Output the [X, Y] coordinate of the center of the cell containing the given text.  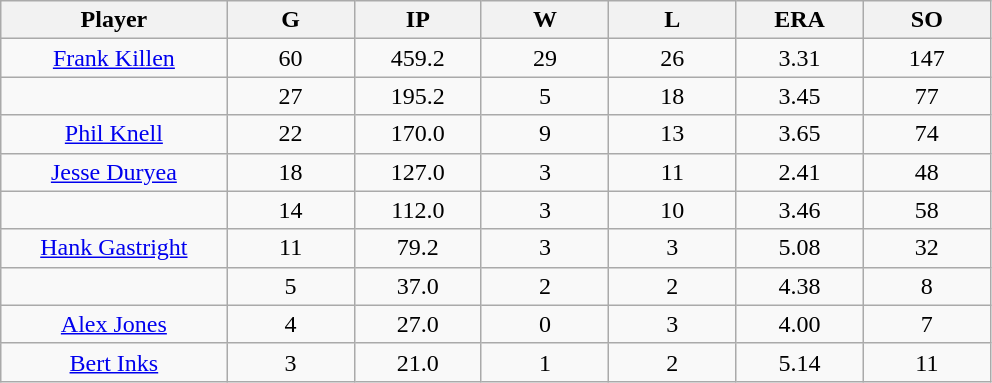
21.0 [418, 362]
Phil Knell [114, 134]
Player [114, 20]
147 [926, 58]
G [290, 20]
74 [926, 134]
ERA [800, 20]
4.00 [800, 324]
22 [290, 134]
127.0 [418, 172]
2.41 [800, 172]
L [672, 20]
Alex Jones [114, 324]
32 [926, 248]
3.65 [800, 134]
58 [926, 210]
170.0 [418, 134]
4 [290, 324]
3.45 [800, 96]
5.08 [800, 248]
W [544, 20]
8 [926, 286]
0 [544, 324]
79.2 [418, 248]
26 [672, 58]
IP [418, 20]
14 [290, 210]
112.0 [418, 210]
Bert Inks [114, 362]
3.31 [800, 58]
29 [544, 58]
5.14 [800, 362]
27 [290, 96]
Jesse Duryea [114, 172]
4.38 [800, 286]
37.0 [418, 286]
1 [544, 362]
195.2 [418, 96]
3.46 [800, 210]
7 [926, 324]
459.2 [418, 58]
9 [544, 134]
10 [672, 210]
60 [290, 58]
SO [926, 20]
13 [672, 134]
Frank Killen [114, 58]
27.0 [418, 324]
Hank Gastright [114, 248]
77 [926, 96]
48 [926, 172]
